For the text-containing cell, return its midpoint in [x, y] coordinate format. 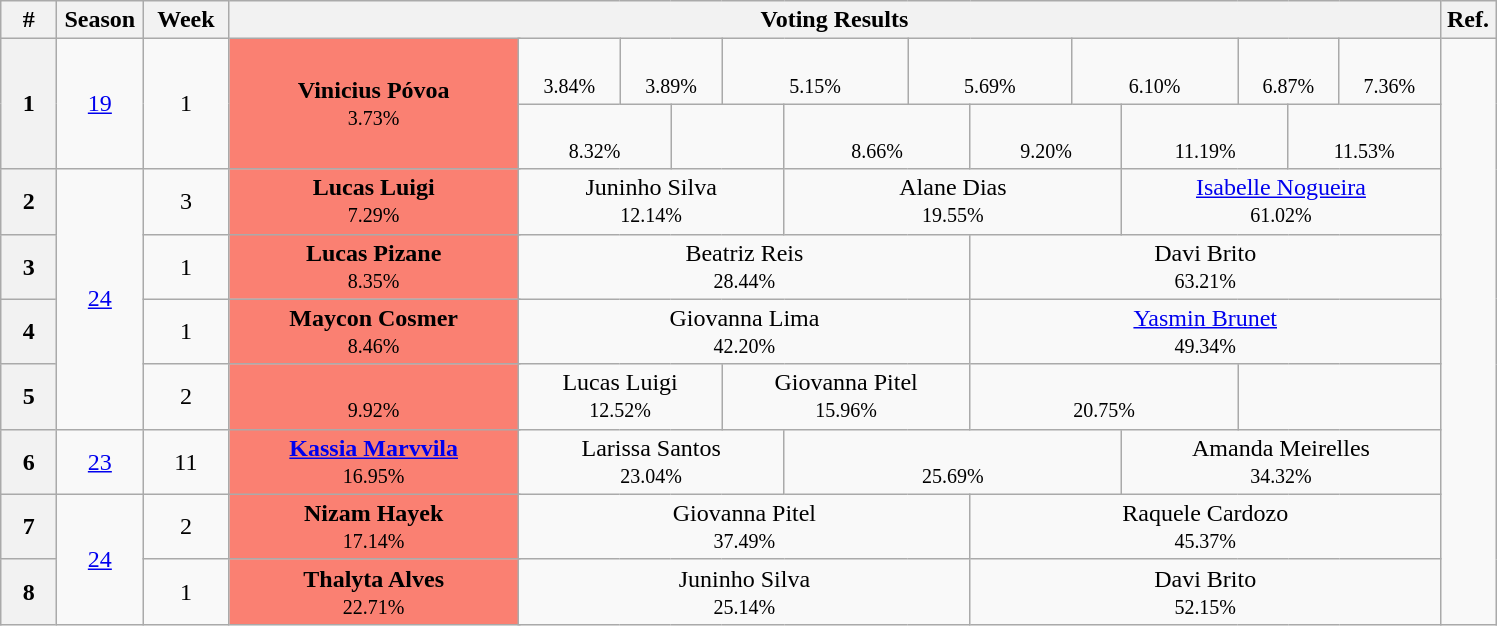
3.84% [569, 72]
Giovanna Pitel15.96% [846, 396]
Davi Brito52.15% [1205, 592]
Lucas Luigi7.29% [374, 202]
Maycon Cosmer8.46% [374, 332]
25.69% [953, 462]
Yasmin Brunet49.34% [1205, 332]
23 [100, 462]
8.66% [877, 136]
9.20% [1046, 136]
6.87% [1288, 72]
Vinicius Póvoa3.73% [374, 104]
Juninho Silva12.14% [651, 202]
# [29, 20]
Isabelle Nogueira61.02% [1281, 202]
Lucas Pizane8.35% [374, 266]
6 [29, 462]
11.19% [1205, 136]
11 [186, 462]
Ref. [1468, 20]
8 [29, 592]
Larissa Santos23.04% [651, 462]
8.32% [594, 136]
20.75% [1104, 396]
9.92% [374, 396]
Juninho Silva25.14% [744, 592]
3.89% [671, 72]
Alane Dias19.55% [953, 202]
Kassia Marvvila16.95% [374, 462]
Nizam Hayek17.14% [374, 526]
Season [100, 20]
Thalyta Alves22.71% [374, 592]
Giovanna Lima42.20% [744, 332]
5.15% [815, 72]
Raquele Cardozo45.37% [1205, 526]
19 [100, 104]
Voting Results [834, 20]
4 [29, 332]
5.69% [990, 72]
11.53% [1364, 136]
Week [186, 20]
Beatriz Reis28.44% [744, 266]
7 [29, 526]
Giovanna Pitel37.49% [744, 526]
Lucas Luigi12.52% [620, 396]
7.36% [1390, 72]
5 [29, 396]
Davi Brito63.21% [1205, 266]
Amanda Meirelles34.32% [1281, 462]
6.10% [1154, 72]
